Determine the [x, y] coordinate at the center of the cell enclosing the given text.  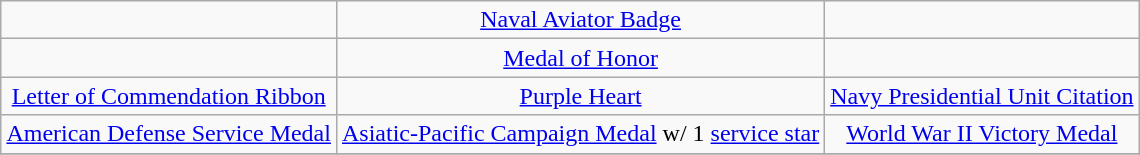
Navy Presidential Unit Citation [982, 96]
Naval Aviator Badge [580, 20]
American Defense Service Medal [169, 134]
Purple Heart [580, 96]
Letter of Commendation Ribbon [169, 96]
Asiatic-Pacific Campaign Medal w/ 1 service star [580, 134]
World War II Victory Medal [982, 134]
Medal of Honor [580, 58]
